Search for the cell housing the specified text and yield its [x, y] center coordinate. 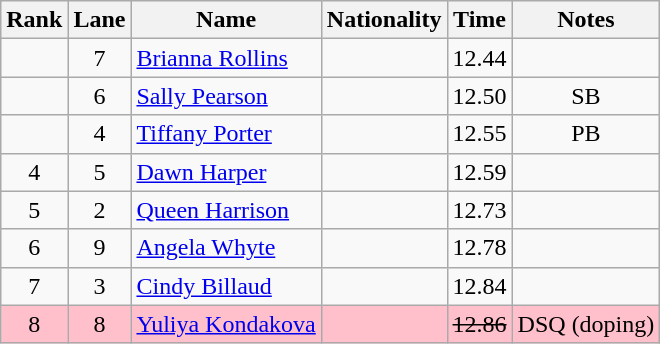
2 [100, 210]
Time [480, 20]
SB [586, 96]
Notes [586, 20]
12.84 [480, 286]
9 [100, 248]
12.86 [480, 324]
Angela Whyte [226, 248]
12.55 [480, 134]
PB [586, 134]
12.78 [480, 248]
Yuliya Kondakova [226, 324]
Sally Pearson [226, 96]
Cindy Billaud [226, 286]
3 [100, 286]
12.44 [480, 58]
Queen Harrison [226, 210]
Tiffany Porter [226, 134]
Rank [34, 20]
12.50 [480, 96]
Brianna Rollins [226, 58]
DSQ (doping) [586, 324]
12.73 [480, 210]
Lane [100, 20]
Nationality [384, 20]
Name [226, 20]
12.59 [480, 172]
Dawn Harper [226, 172]
